Find where the given text appears and provide that cell's center as (X, Y) coordinate. 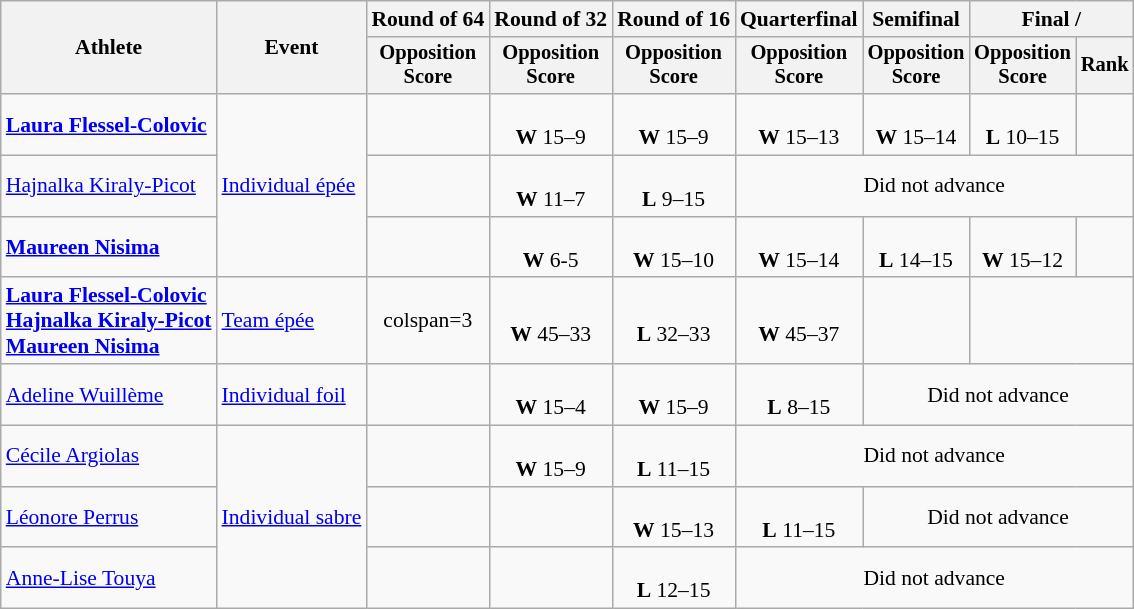
Individual épée (292, 186)
L 12–15 (674, 578)
Round of 64 (428, 19)
L 10–15 (1022, 124)
L 32–33 (674, 322)
Event (292, 48)
Rank (1105, 66)
Adeline Wuillème (109, 394)
Quarterfinal (799, 19)
L 14–15 (916, 248)
colspan=3 (428, 322)
W 45–37 (799, 322)
Anne-Lise Touya (109, 578)
Athlete (109, 48)
Hajnalka Kiraly-Picot (109, 186)
Laura Flessel-ColovicHajnalka Kiraly-PicotMaureen Nisima (109, 322)
Round of 16 (674, 19)
Round of 32 (550, 19)
Final / (1051, 19)
L 9–15 (674, 186)
Laura Flessel-Colovic (109, 124)
W 45–33 (550, 322)
L 8–15 (799, 394)
Cécile Argiolas (109, 456)
Team épée (292, 322)
W 15–10 (674, 248)
Individual foil (292, 394)
Individual sabre (292, 518)
W 15–4 (550, 394)
Maureen Nisima (109, 248)
W 6-5 (550, 248)
Semifinal (916, 19)
Léonore Perrus (109, 518)
W 11–7 (550, 186)
W 15–12 (1022, 248)
